Provide the [x, y] coordinate of the cell's center where the given text is located.  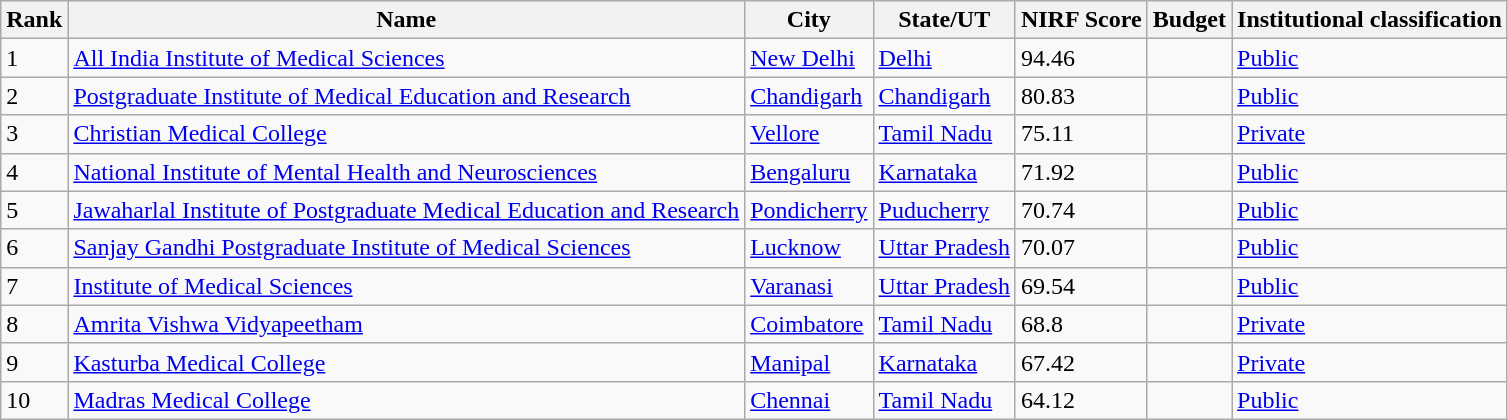
Lucknow [809, 248]
Madras Medical College [406, 400]
Varanasi [809, 286]
Postgraduate Institute of Medical Education and Research [406, 96]
75.11 [1081, 134]
7 [34, 286]
5 [34, 210]
All India Institute of Medical Sciences [406, 58]
NIRF Score [1081, 20]
Christian Medical College [406, 134]
Rank [34, 20]
9 [34, 362]
68.8 [1081, 324]
8 [34, 324]
Jawaharlal Institute of Postgraduate Medical Education and Research [406, 210]
National Institute of Mental Health and Neurosciences [406, 172]
Institutional classification [1370, 20]
Amrita Vishwa Vidyapeetham [406, 324]
Name [406, 20]
Manipal [809, 362]
Pondicherry [809, 210]
4 [34, 172]
Sanjay Gandhi Postgraduate Institute of Medical Sciences [406, 248]
1 [34, 58]
City [809, 20]
Kasturba Medical College [406, 362]
State/UT [944, 20]
Chennai [809, 400]
Vellore [809, 134]
New Delhi [809, 58]
Puducherry [944, 210]
6 [34, 248]
3 [34, 134]
69.54 [1081, 286]
Coimbatore [809, 324]
67.42 [1081, 362]
70.07 [1081, 248]
70.74 [1081, 210]
10 [34, 400]
2 [34, 96]
64.12 [1081, 400]
Delhi [944, 58]
94.46 [1081, 58]
Bengaluru [809, 172]
71.92 [1081, 172]
Institute of Medical Sciences [406, 286]
80.83 [1081, 96]
Budget [1189, 20]
